Search for the cell housing the specified text and yield its [X, Y] center coordinate. 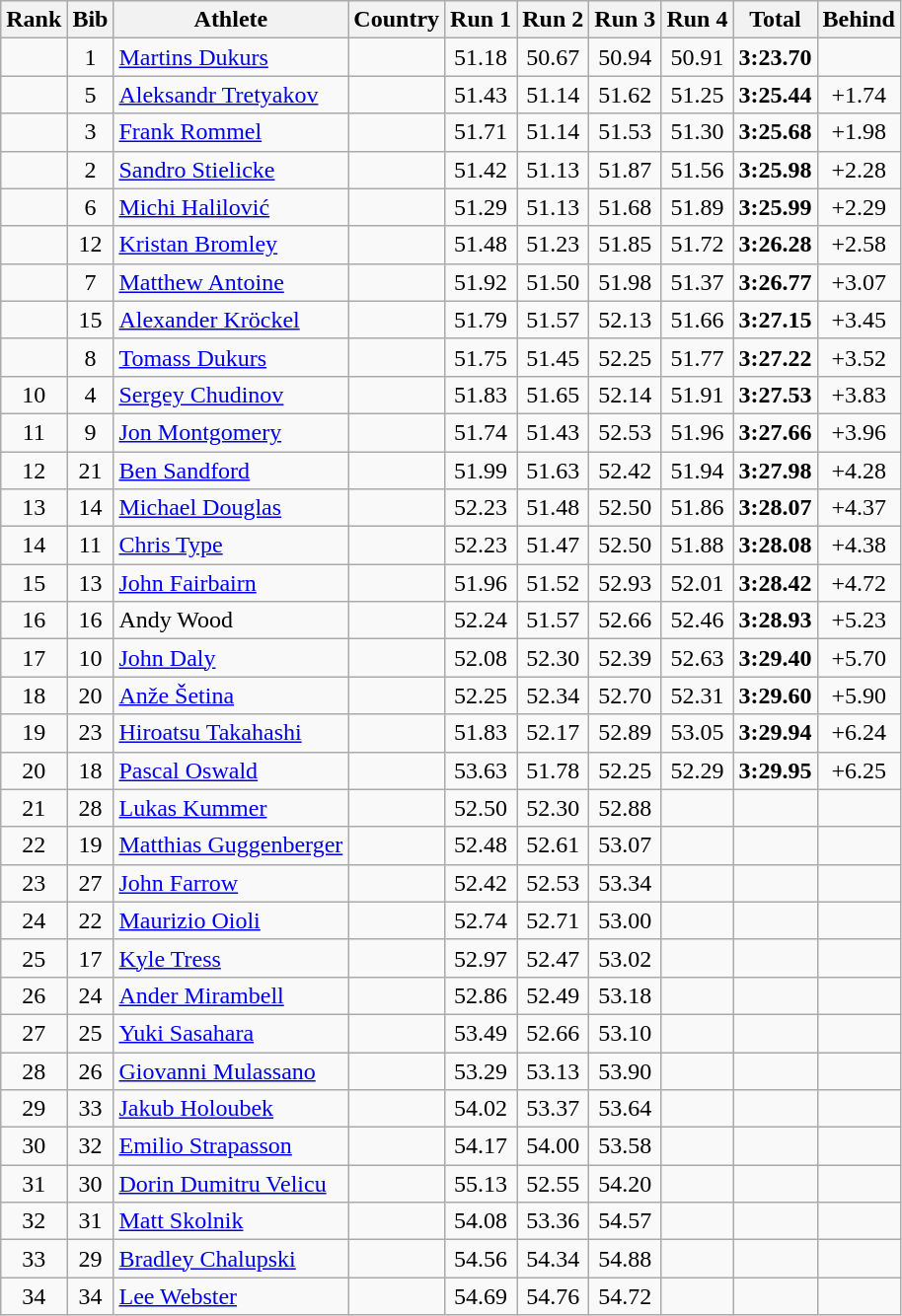
+4.37 [859, 508]
52.55 [553, 1184]
John Farrow [231, 883]
54.34 [553, 1259]
Alexander Kröckel [231, 320]
Total [776, 20]
51.50 [553, 282]
4 [91, 395]
51.47 [553, 546]
51.86 [697, 508]
52.24 [482, 621]
51.98 [626, 282]
Run 1 [482, 20]
+5.23 [859, 621]
Michi Halilović [231, 207]
52.70 [626, 695]
3:25.98 [776, 170]
Lukas Kummer [231, 808]
54.72 [626, 1296]
53.18 [626, 995]
52.48 [482, 845]
50.67 [553, 57]
3:25.68 [776, 132]
52.14 [626, 395]
53.36 [553, 1221]
52.13 [626, 320]
9 [91, 432]
Matthias Guggenberger [231, 845]
Behind [859, 20]
+3.45 [859, 320]
51.37 [697, 282]
51.88 [697, 546]
+6.24 [859, 733]
3:28.08 [776, 546]
5 [91, 95]
John Fairbairn [231, 583]
+5.70 [859, 658]
Anže Šetina [231, 695]
51.92 [482, 282]
Run 4 [697, 20]
51.23 [553, 245]
John Daly [231, 658]
53.10 [626, 1033]
51.71 [482, 132]
53.29 [482, 1070]
Rank [34, 20]
50.91 [697, 57]
54.69 [482, 1296]
51.25 [697, 95]
51.85 [626, 245]
+1.74 [859, 95]
51.29 [482, 207]
Andy Wood [231, 621]
+6.25 [859, 770]
51.75 [482, 357]
52.93 [626, 583]
54.76 [553, 1296]
54.56 [482, 1259]
3:27.22 [776, 357]
52.31 [697, 695]
3:25.99 [776, 207]
Dorin Dumitru Velicu [231, 1184]
52.39 [626, 658]
+1.98 [859, 132]
52.97 [482, 958]
3:29.40 [776, 658]
+3.83 [859, 395]
52.47 [553, 958]
Maurizio Oioli [231, 920]
Sergey Chudinov [231, 395]
Lee Webster [231, 1296]
+4.28 [859, 471]
53.37 [553, 1109]
3:29.94 [776, 733]
Jon Montgomery [231, 432]
51.63 [553, 471]
53.64 [626, 1109]
Matt Skolnik [231, 1221]
Pascal Oswald [231, 770]
Frank Rommel [231, 132]
3:28.93 [776, 621]
51.65 [553, 395]
Kyle Tress [231, 958]
Athlete [231, 20]
51.91 [697, 395]
Bradley Chalupski [231, 1259]
Giovanni Mulassano [231, 1070]
3:29.95 [776, 770]
51.99 [482, 471]
51.87 [626, 170]
+2.29 [859, 207]
51.72 [697, 245]
51.62 [626, 95]
51.42 [482, 170]
+3.07 [859, 282]
51.68 [626, 207]
52.29 [697, 770]
53.58 [626, 1146]
52.01 [697, 583]
54.08 [482, 1221]
6 [91, 207]
8 [91, 357]
3:27.66 [776, 432]
53.07 [626, 845]
51.79 [482, 320]
51.66 [697, 320]
51.30 [697, 132]
3:27.53 [776, 395]
Matthew Antoine [231, 282]
2 [91, 170]
Martins Dukurs [231, 57]
7 [91, 282]
Hiroatsu Takahashi [231, 733]
52.74 [482, 920]
Sandro Stielicke [231, 170]
3:27.98 [776, 471]
3:26.28 [776, 245]
52.63 [697, 658]
52.49 [553, 995]
55.13 [482, 1184]
53.00 [626, 920]
51.56 [697, 170]
52.17 [553, 733]
3:28.42 [776, 583]
51.77 [697, 357]
3:25.44 [776, 95]
51.74 [482, 432]
Aleksandr Tretyakov [231, 95]
52.88 [626, 808]
52.46 [697, 621]
54.88 [626, 1259]
51.52 [553, 583]
Michael Douglas [231, 508]
3:28.07 [776, 508]
Yuki Sasahara [231, 1033]
+4.72 [859, 583]
52.34 [553, 695]
51.18 [482, 57]
53.13 [553, 1070]
+5.90 [859, 695]
52.61 [553, 845]
+3.96 [859, 432]
51.45 [553, 357]
3:27.15 [776, 320]
Run 2 [553, 20]
53.63 [482, 770]
54.20 [626, 1184]
50.94 [626, 57]
Tomass Dukurs [231, 357]
Chris Type [231, 546]
54.17 [482, 1146]
52.08 [482, 658]
53.05 [697, 733]
Kristan Bromley [231, 245]
54.57 [626, 1221]
51.53 [626, 132]
51.78 [553, 770]
53.02 [626, 958]
3:29.60 [776, 695]
51.89 [697, 207]
Country [397, 20]
1 [91, 57]
Jakub Holoubek [231, 1109]
+2.58 [859, 245]
Ander Mirambell [231, 995]
+2.28 [859, 170]
53.90 [626, 1070]
52.89 [626, 733]
52.71 [553, 920]
53.49 [482, 1033]
54.02 [482, 1109]
54.00 [553, 1146]
53.34 [626, 883]
3 [91, 132]
3:26.77 [776, 282]
Ben Sandford [231, 471]
+3.52 [859, 357]
51.94 [697, 471]
3:23.70 [776, 57]
Emilio Strapasson [231, 1146]
Bib [91, 20]
Run 3 [626, 20]
52.86 [482, 995]
+4.38 [859, 546]
